Output the [x, y] coordinate of the center of the cell containing the given text.  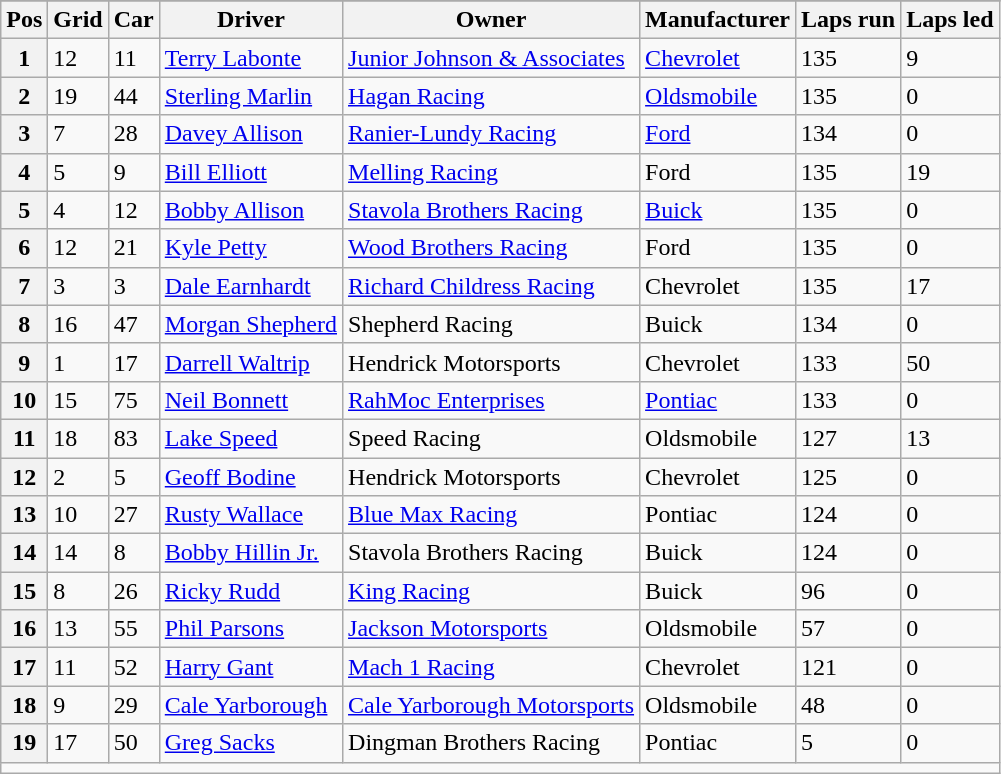
121 [848, 667]
Phil Parsons [250, 629]
Harry Gant [250, 667]
Morgan Shepherd [250, 324]
Car [134, 20]
Cale Yarborough Motorsports [492, 705]
Rusty Wallace [250, 515]
Lake Speed [250, 438]
Terry Labonte [250, 58]
52 [134, 667]
127 [848, 438]
21 [134, 248]
28 [134, 134]
57 [848, 629]
Kyle Petty [250, 248]
Owner [492, 20]
27 [134, 515]
75 [134, 400]
Pos [24, 20]
Greg Sacks [250, 743]
Speed Racing [492, 438]
6 [24, 248]
Jackson Motorsports [492, 629]
44 [134, 96]
Driver [250, 20]
96 [848, 591]
Ranier-Lundy Racing [492, 134]
Bobby Allison [250, 210]
Dale Earnhardt [250, 286]
Laps run [848, 20]
Bill Elliott [250, 172]
Manufacturer [718, 20]
Richard Childress Racing [492, 286]
48 [848, 705]
Blue Max Racing [492, 515]
55 [134, 629]
83 [134, 438]
Hagan Racing [492, 96]
King Racing [492, 591]
125 [848, 477]
47 [134, 324]
Cale Yarborough [250, 705]
Neil Bonnett [250, 400]
Melling Racing [492, 172]
29 [134, 705]
RahMoc Enterprises [492, 400]
Junior Johnson & Associates [492, 58]
Davey Allison [250, 134]
Mach 1 Racing [492, 667]
Bobby Hillin Jr. [250, 553]
Ricky Rudd [250, 591]
Shepherd Racing [492, 324]
Wood Brothers Racing [492, 248]
Dingman Brothers Racing [492, 743]
Darrell Waltrip [250, 362]
Laps led [950, 20]
Sterling Marlin [250, 96]
26 [134, 591]
Grid [78, 20]
Geoff Bodine [250, 477]
